Search for the cell housing the specified text and yield its [X, Y] center coordinate. 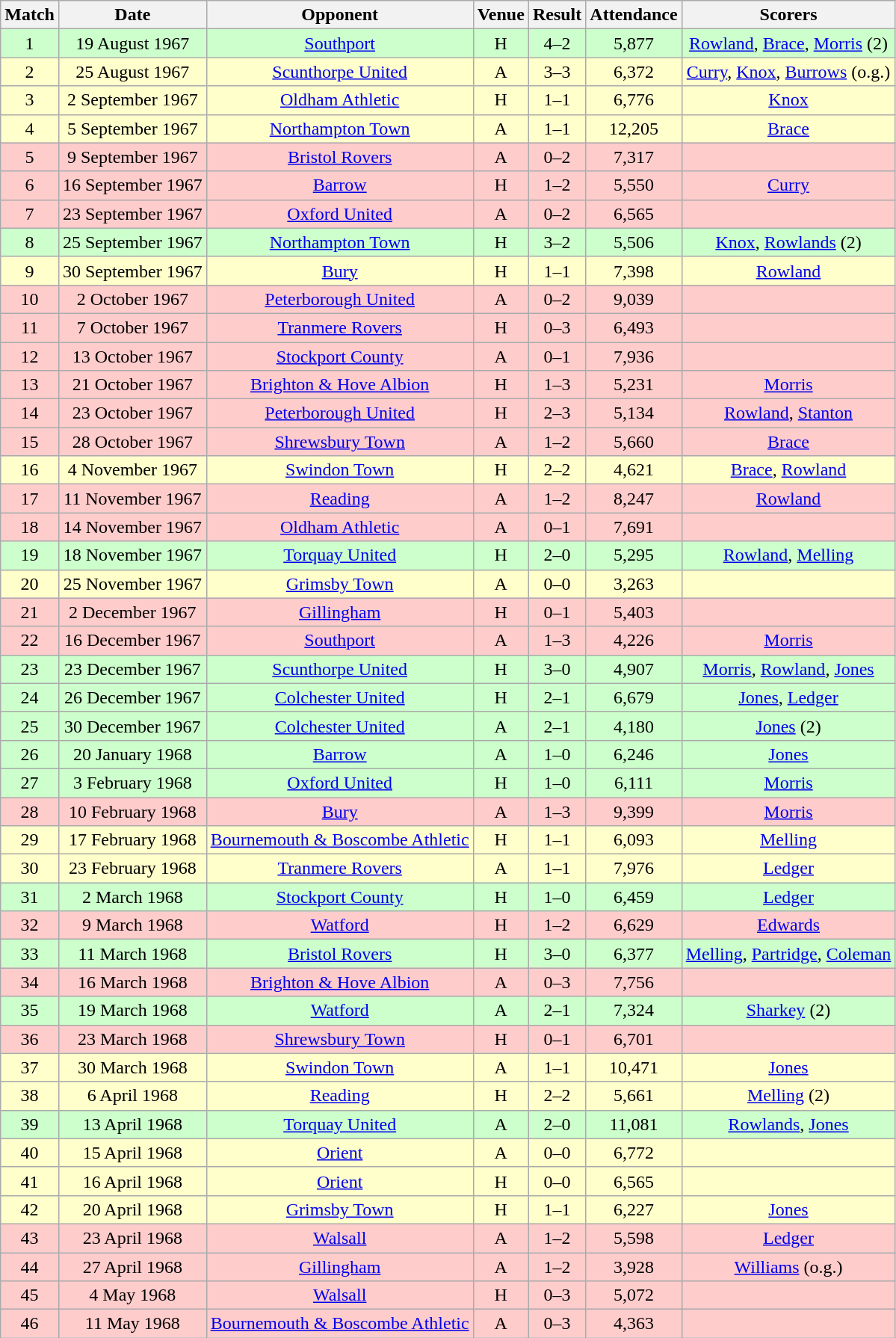
Match [30, 15]
46 [30, 1324]
30 [30, 869]
16 December 1967 [132, 641]
2 March 1968 [132, 897]
Melling (2) [788, 1096]
Rowlands, Jones [788, 1124]
5,661 [634, 1096]
33 [30, 954]
23 December 1967 [132, 669]
Edwards [788, 925]
37 [30, 1067]
Brace, Rowland [788, 470]
6,246 [634, 754]
28 [30, 811]
16 April 1968 [132, 1181]
11 March 1968 [132, 954]
5,231 [634, 385]
11,081 [634, 1124]
36 [30, 1039]
3,263 [634, 584]
7,756 [634, 982]
5,295 [634, 555]
3–3 [557, 72]
4,363 [634, 1324]
Williams (o.g.) [788, 1267]
15 April 1968 [132, 1153]
42 [30, 1209]
29 [30, 840]
19 [30, 555]
40 [30, 1153]
25 [30, 726]
11 November 1967 [132, 499]
7,976 [634, 869]
6,772 [634, 1153]
6 [30, 185]
Venue [501, 15]
5,506 [634, 242]
21 October 1967 [132, 385]
19 August 1967 [132, 43]
6,629 [634, 925]
26 December 1967 [132, 697]
6,493 [634, 327]
Melling, Partridge, Coleman [788, 954]
25 September 1967 [132, 242]
6,701 [634, 1039]
4 May 1968 [132, 1295]
5,550 [634, 185]
23 October 1967 [132, 413]
5,403 [634, 612]
13 [30, 385]
9,399 [634, 811]
24 [30, 697]
23 February 1968 [132, 869]
11 [30, 327]
7 [30, 214]
5,134 [634, 413]
14 [30, 413]
6,372 [634, 72]
Jones (2) [788, 726]
13 April 1968 [132, 1124]
32 [30, 925]
11 May 1968 [132, 1324]
6,776 [634, 100]
Rowland, Brace, Morris (2) [788, 43]
10 [30, 299]
5,598 [634, 1238]
18 November 1967 [132, 555]
7,324 [634, 1011]
22 [30, 641]
10,471 [634, 1067]
28 October 1967 [132, 442]
Curry [788, 185]
2 December 1967 [132, 612]
2–3 [557, 413]
5,877 [634, 43]
3,928 [634, 1267]
27 [30, 783]
23 April 1968 [132, 1238]
Rowland, Stanton [788, 413]
7,936 [634, 357]
43 [30, 1238]
9 September 1967 [132, 157]
30 September 1967 [132, 271]
3–2 [557, 242]
4–2 [557, 43]
34 [30, 982]
5,660 [634, 442]
Jones, Ledger [788, 697]
3 February 1968 [132, 783]
2 September 1967 [132, 100]
30 December 1967 [132, 726]
12 [30, 357]
20 January 1968 [132, 754]
23 March 1968 [132, 1039]
6,679 [634, 697]
16 [30, 470]
1 [30, 43]
38 [30, 1096]
16 September 1967 [132, 185]
17 [30, 499]
9 March 1968 [132, 925]
6,227 [634, 1209]
4,621 [634, 470]
Knox [788, 100]
6,111 [634, 783]
Attendance [634, 15]
45 [30, 1295]
Melling [788, 840]
18 [30, 527]
Date [132, 15]
25 August 1967 [132, 72]
2 [30, 72]
Curry, Knox, Burrows (o.g.) [788, 72]
9,039 [634, 299]
7,317 [634, 157]
3 [30, 100]
4,226 [634, 641]
5,072 [634, 1295]
5 September 1967 [132, 129]
27 April 1968 [132, 1267]
4 [30, 129]
20 April 1968 [132, 1209]
Morris, Rowland, Jones [788, 669]
7,691 [634, 527]
20 [30, 584]
41 [30, 1181]
6,377 [634, 954]
17 February 1968 [132, 840]
2 October 1967 [132, 299]
35 [30, 1011]
14 November 1967 [132, 527]
6,459 [634, 897]
4 November 1967 [132, 470]
Scorers [788, 15]
26 [30, 754]
6 April 1968 [132, 1096]
6,093 [634, 840]
23 [30, 669]
8 [30, 242]
10 February 1968 [132, 811]
Opponent [339, 15]
39 [30, 1124]
Result [557, 15]
19 March 1968 [132, 1011]
23 September 1967 [132, 214]
5 [30, 157]
7 October 1967 [132, 327]
15 [30, 442]
Rowland, Melling [788, 555]
31 [30, 897]
4,180 [634, 726]
8,247 [634, 499]
13 October 1967 [132, 357]
9 [30, 271]
4,907 [634, 669]
16 March 1968 [132, 982]
30 March 1968 [132, 1067]
25 November 1967 [132, 584]
7,398 [634, 271]
12,205 [634, 129]
21 [30, 612]
Sharkey (2) [788, 1011]
Knox, Rowlands (2) [788, 242]
44 [30, 1267]
